Extract the (x, y) coordinate from the center of the cell holding the provided text.  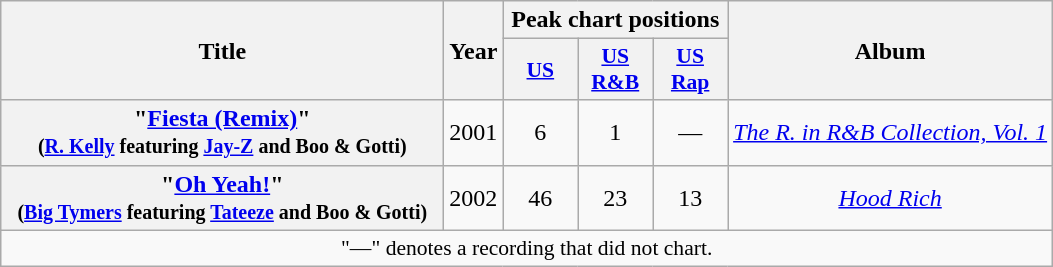
2001 (474, 132)
1 (616, 132)
— (690, 132)
13 (690, 198)
Hood Rich (890, 198)
USRap (690, 70)
6 (540, 132)
US (540, 70)
2002 (474, 198)
"Oh Yeah!"(Big Tymers featuring Tateeze and Boo & Gotti) (222, 198)
Title (222, 50)
Album (890, 50)
Year (474, 50)
Peak chart positions (616, 20)
46 (540, 198)
23 (616, 198)
USR&B (616, 70)
"Fiesta (Remix)"(R. Kelly featuring Jay-Z and Boo & Gotti) (222, 132)
"—" denotes a recording that did not chart. (527, 248)
The R. in R&B Collection, Vol. 1 (890, 132)
